Detect which cell encompasses the target text, then output its (x, y) center coordinate. 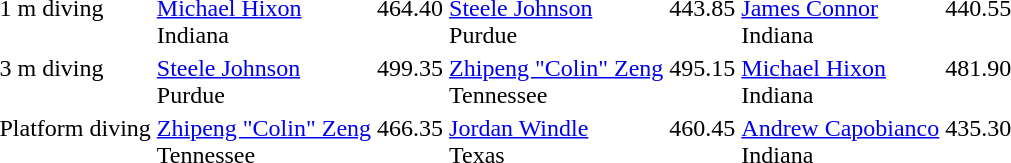
Michael Hixon Indiana (840, 82)
495.15 (702, 82)
Zhipeng "Colin" Zeng Tennessee (556, 82)
Steele Johnson Purdue (264, 82)
499.35 (410, 82)
